Capture the cell that displays the provided text and extract its (x, y) central coordinate. 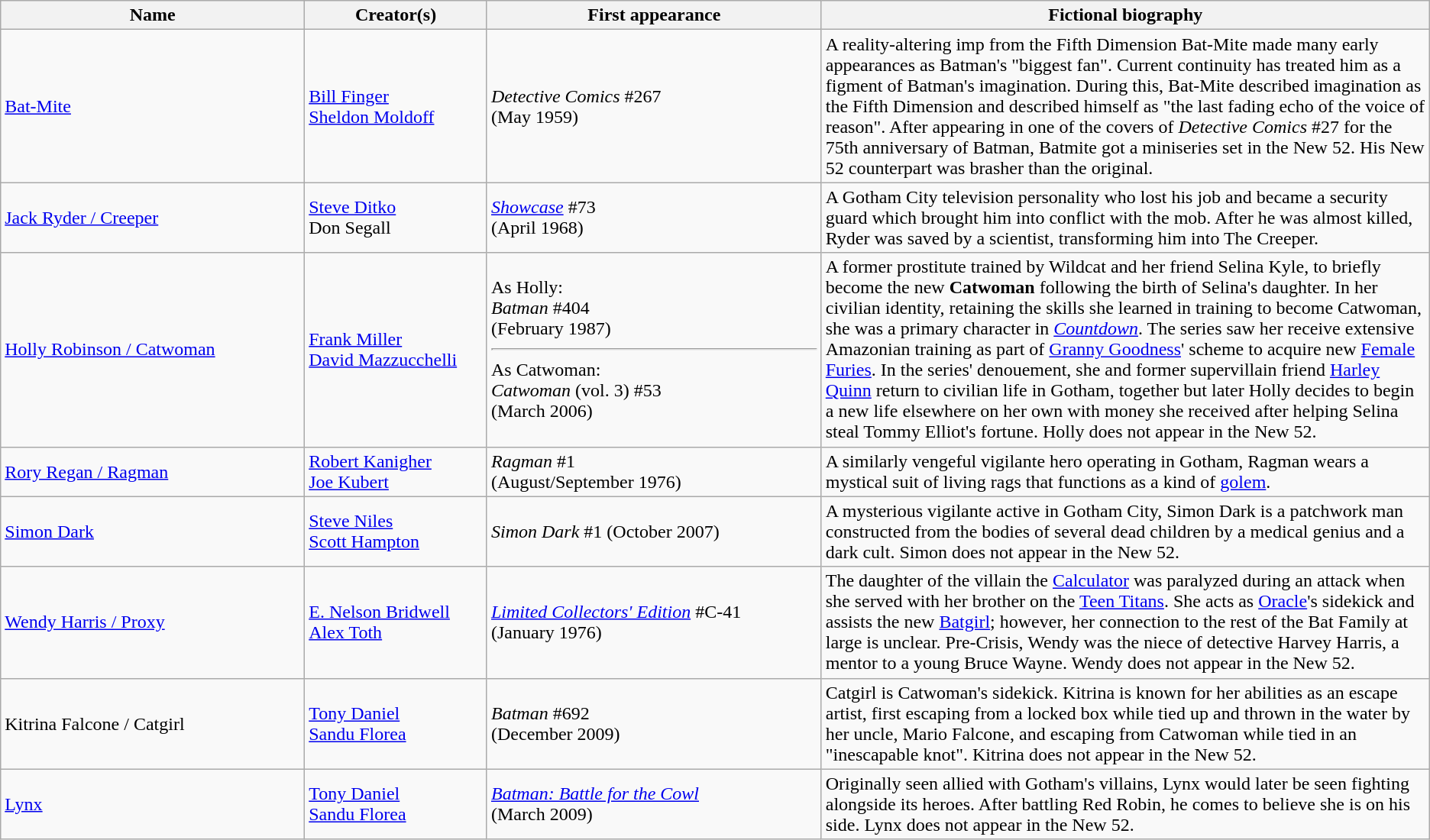
Creator(s) (396, 15)
Fictional biography (1125, 15)
Limited Collectors' Edition #C-41(January 1976) (654, 622)
Bat-Mite (153, 106)
Frank MillerDavid Mazzucchelli (396, 350)
As Holly:Batman #404(February 1987)As Catwoman:Catwoman (vol. 3) #53(March 2006) (654, 350)
Robert KanigherJoe Kubert (396, 472)
Simon Dark #1 (October 2007) (654, 531)
Bill FingerSheldon Moldoff (396, 106)
A similarly vengeful vigilante hero operating in Gotham, Ragman wears a mystical suit of living rags that functions as a kind of golem. (1125, 472)
Kitrina Falcone / Catgirl (153, 724)
Name (153, 15)
Steve NilesScott Hampton (396, 531)
Steve DitkoDon Segall (396, 218)
Lynx (153, 804)
Batman #692(December 2009) (654, 724)
First appearance (654, 15)
Simon Dark (153, 531)
Showcase #73(April 1968) (654, 218)
Wendy Harris / Proxy (153, 622)
Rory Regan / Ragman (153, 472)
Ragman #1(August/September 1976) (654, 472)
Holly Robinson / Catwoman (153, 350)
Batman: Battle for the Cowl(March 2009) (654, 804)
Detective Comics #267(May 1959) (654, 106)
Jack Ryder / Creeper (153, 218)
E. Nelson BridwellAlex Toth (396, 622)
